Detect which cell encompasses the target text, then output its (X, Y) center coordinate. 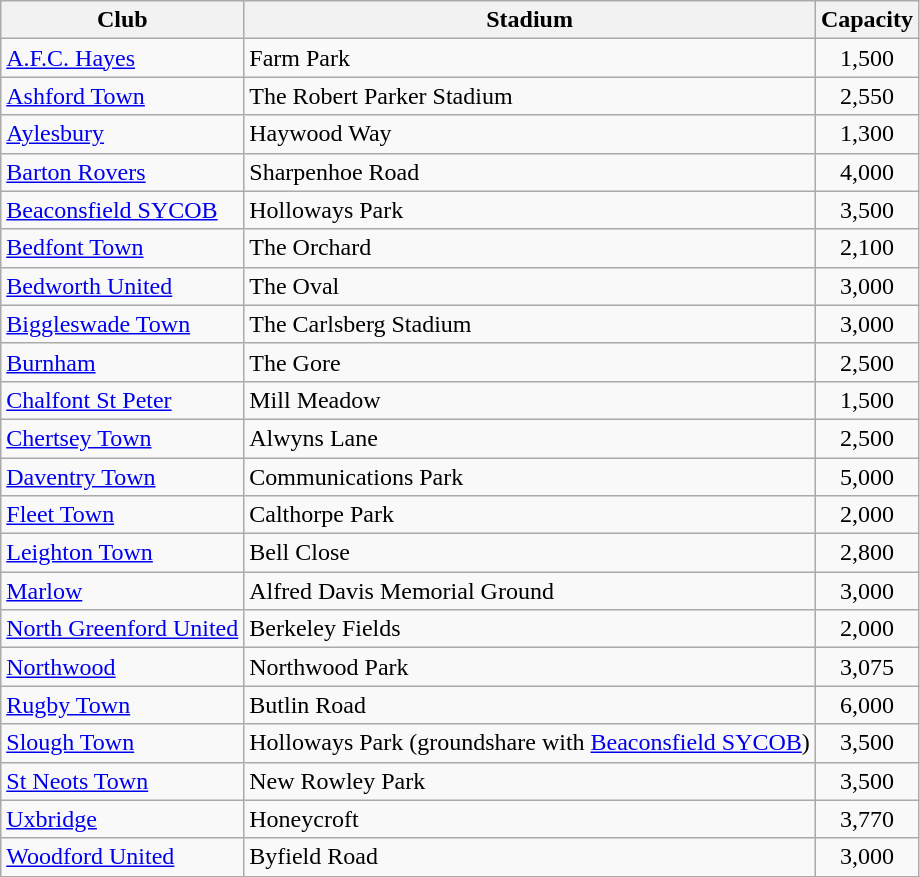
Byfield Road (530, 857)
Berkeley Fields (530, 629)
Slough Town (122, 743)
Calthorpe Park (530, 515)
Holloways Park (groundshare with Beaconsfield SYCOB) (530, 743)
Woodford United (122, 857)
3,770 (866, 819)
Chalfont St Peter (122, 400)
Club (122, 20)
Leighton Town (122, 553)
2,550 (866, 96)
The Oval (530, 286)
4,000 (866, 172)
Bell Close (530, 553)
St Neots Town (122, 781)
Mill Meadow (530, 400)
Northwood (122, 667)
Butlin Road (530, 705)
The Gore (530, 362)
Sharpenhoe Road (530, 172)
North Greenford United (122, 629)
5,000 (866, 477)
Fleet Town (122, 515)
Beaconsfield SYCOB (122, 210)
Stadium (530, 20)
Burnham (122, 362)
6,000 (866, 705)
1,300 (866, 134)
The Orchard (530, 248)
Chertsey Town (122, 438)
Bedfont Town (122, 248)
Barton Rovers (122, 172)
Marlow (122, 591)
Alfred Davis Memorial Ground (530, 591)
Capacity (866, 20)
Farm Park (530, 58)
Rugby Town (122, 705)
New Rowley Park (530, 781)
Haywood Way (530, 134)
Biggleswade Town (122, 324)
Holloways Park (530, 210)
Aylesbury (122, 134)
2,800 (866, 553)
The Robert Parker Stadium (530, 96)
3,075 (866, 667)
2,100 (866, 248)
Alwyns Lane (530, 438)
Ashford Town (122, 96)
A.F.C. Hayes (122, 58)
Bedworth United (122, 286)
Communications Park (530, 477)
The Carlsberg Stadium (530, 324)
Daventry Town (122, 477)
Uxbridge (122, 819)
Honeycroft (530, 819)
Northwood Park (530, 667)
